Search for the cell housing the specified text and yield its [X, Y] center coordinate. 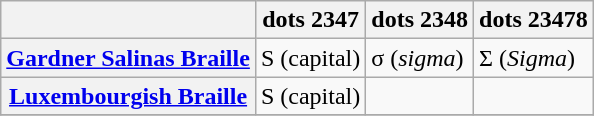
σ (sigma) [420, 58]
Gardner Salinas Braille [128, 58]
Luxembourgish Braille [128, 96]
dots 23478 [534, 20]
dots 2347 [310, 20]
dots 2348 [420, 20]
Σ (Sigma) [534, 58]
